From the cell containing the given text, extract its center point as (X, Y) coordinate. 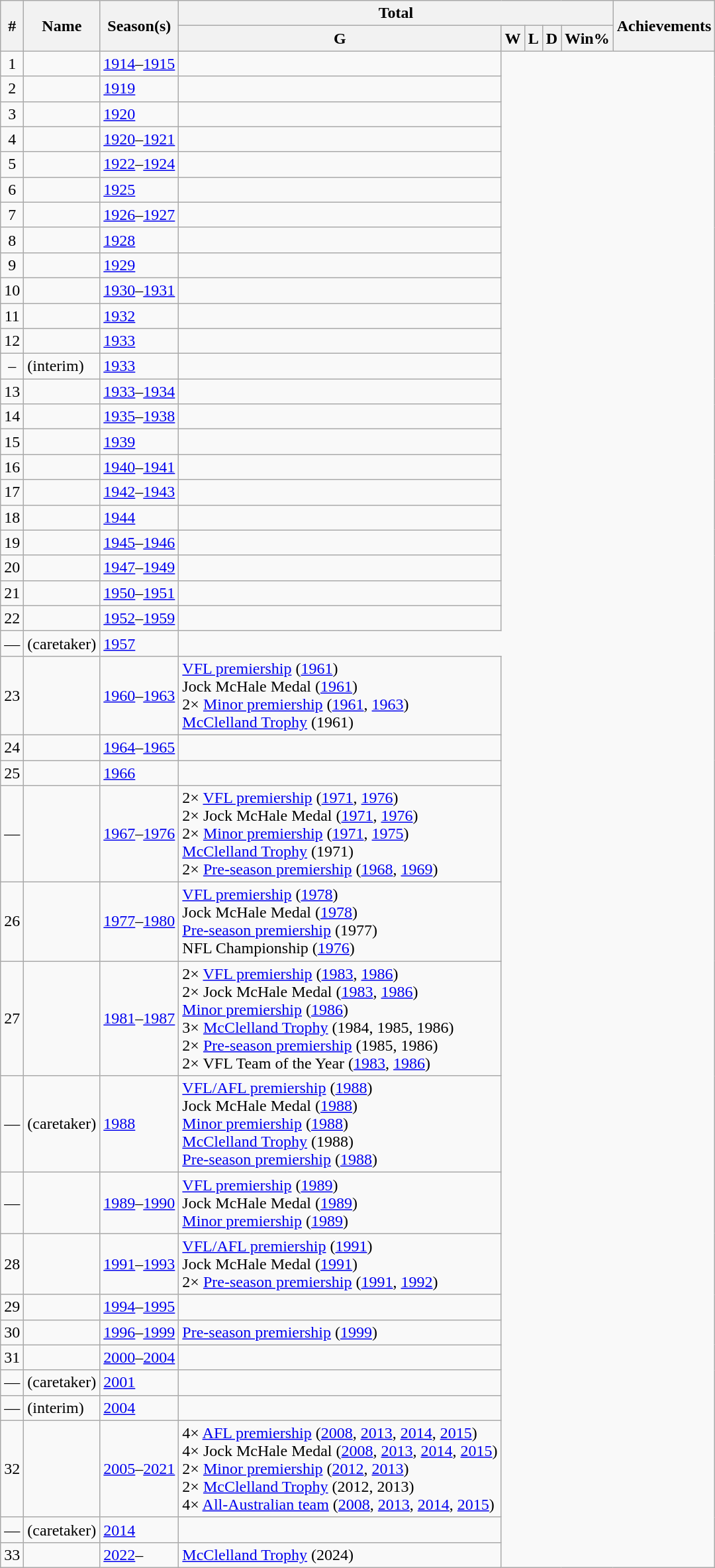
23 (12, 696)
1952–1959 (139, 618)
5 (12, 164)
3 (12, 114)
1925 (139, 189)
31 (12, 1357)
2005–2021 (139, 1469)
27 (12, 1019)
2022– (139, 1555)
17 (12, 492)
1 (12, 64)
28 (12, 1264)
Name (62, 26)
33 (12, 1555)
Total (396, 13)
13 (12, 392)
1914–1915 (139, 64)
1933–1934 (139, 392)
12 (12, 341)
D (551, 38)
18 (12, 517)
26 (12, 922)
2000–2004 (139, 1357)
Season(s) (139, 26)
1966 (139, 773)
6 (12, 189)
Pre-season premiership (1999) (340, 1332)
19 (12, 543)
1945–1946 (139, 543)
16 (12, 467)
VFL/AFL premiership (1991)Jock McHale Medal (1991)2× Pre-season premiership (1991, 1992) (340, 1264)
VFL premiership (1961)Jock McHale Medal (1961)2× Minor premiership (1961, 1963)McClelland Trophy (1961) (340, 696)
1991–1993 (139, 1264)
1947–1949 (139, 568)
24 (12, 747)
1989–1990 (139, 1203)
1981–1987 (139, 1019)
14 (12, 417)
Achievements (664, 26)
1960–1963 (139, 696)
1919 (139, 89)
1950–1951 (139, 593)
1996–1999 (139, 1332)
1957 (139, 643)
20 (12, 568)
1922–1924 (139, 164)
22 (12, 618)
1994–1995 (139, 1307)
1988 (139, 1124)
29 (12, 1307)
8 (12, 240)
2001 (139, 1383)
1944 (139, 517)
G (340, 38)
2 (12, 89)
1926–1927 (139, 215)
30 (12, 1332)
21 (12, 593)
1939 (139, 442)
1967–1976 (139, 834)
11 (12, 316)
VFL premiership (1978)Jock McHale Medal (1978)Pre-season premiership (1977)NFL Championship (1976) (340, 922)
1940–1941 (139, 467)
2004 (139, 1408)
7 (12, 215)
# (12, 26)
VFL premiership (1989)Jock McHale Medal (1989)Minor premiership (1989) (340, 1203)
1935–1938 (139, 417)
Win% (588, 38)
W (512, 38)
VFL/AFL premiership (1988)Jock McHale Medal (1988)Minor premiership (1988)McClelland Trophy (1988)Pre-season premiership (1988) (340, 1124)
9 (12, 265)
1929 (139, 265)
L (534, 38)
1942–1943 (139, 492)
10 (12, 290)
1964–1965 (139, 747)
1920 (139, 114)
25 (12, 773)
1920–1921 (139, 139)
– (12, 366)
1977–1980 (139, 922)
1930–1931 (139, 290)
1928 (139, 240)
2014 (139, 1530)
1932 (139, 316)
32 (12, 1469)
15 (12, 442)
McClelland Trophy (2024) (340, 1555)
4 (12, 139)
